Capture the cell that displays the provided text and extract its (X, Y) central coordinate. 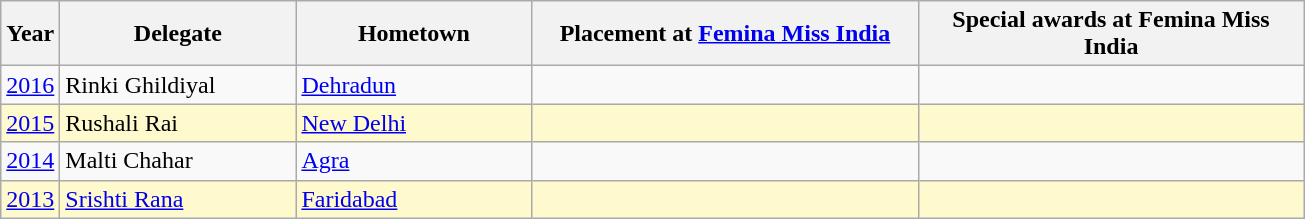
Year (30, 34)
Delegate (178, 34)
2014 (30, 161)
2013 (30, 199)
Agra (414, 161)
Placement at Femina Miss India (725, 34)
2015 (30, 123)
New Delhi (414, 123)
Srishti Rana (178, 199)
Rushali Rai (178, 123)
Hometown (414, 34)
Dehradun (414, 85)
Rinki Ghildiyal (178, 85)
Faridabad (414, 199)
Special awards at Femina Miss India (1111, 34)
Malti Chahar (178, 161)
2016 (30, 85)
